Return [X, Y] of the center of cell containing provided text 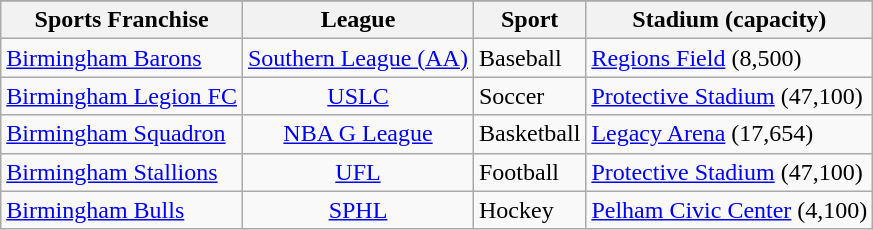
SPHL [358, 210]
Legacy Arena (17,654) [730, 134]
Basketball [529, 134]
NBA G League [358, 134]
USLC [358, 96]
Birmingham Squadron [122, 134]
Sports Franchise [122, 20]
Hockey [529, 210]
League [358, 20]
Soccer [529, 96]
Pelham Civic Center (4,100) [730, 210]
Birmingham Bulls [122, 210]
Southern League (AA) [358, 58]
Regions Field (8,500) [730, 58]
Stadium (capacity) [730, 20]
UFL [358, 172]
Birmingham Barons [122, 58]
Birmingham Stallions [122, 172]
Sport [529, 20]
Football [529, 172]
Baseball [529, 58]
Birmingham Legion FC [122, 96]
